For the text-containing cell, return its midpoint in [X, Y] coordinate format. 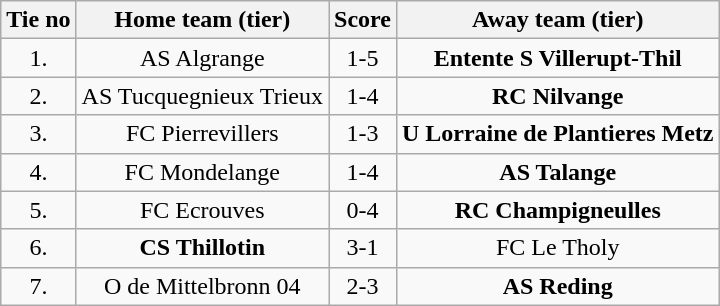
3. [38, 134]
6. [38, 248]
CS Thillotin [202, 248]
Entente S Villerupt-Thil [558, 58]
Tie no [38, 20]
U Lorraine de Plantieres Metz [558, 134]
FC Ecrouves [202, 210]
2. [38, 96]
0-4 [362, 210]
AS Algrange [202, 58]
3-1 [362, 248]
2-3 [362, 286]
AS Reding [558, 286]
4. [38, 172]
1. [38, 58]
AS Tucquegnieux Trieux [202, 96]
O de Mittelbronn 04 [202, 286]
FC Mondelange [202, 172]
1-5 [362, 58]
FC Pierrevillers [202, 134]
FC Le Tholy [558, 248]
Away team (tier) [558, 20]
Home team (tier) [202, 20]
RC Nilvange [558, 96]
AS Talange [558, 172]
RC Champigneulles [558, 210]
Score [362, 20]
7. [38, 286]
5. [38, 210]
1-3 [362, 134]
